Return [x, y] of the center of cell containing provided text 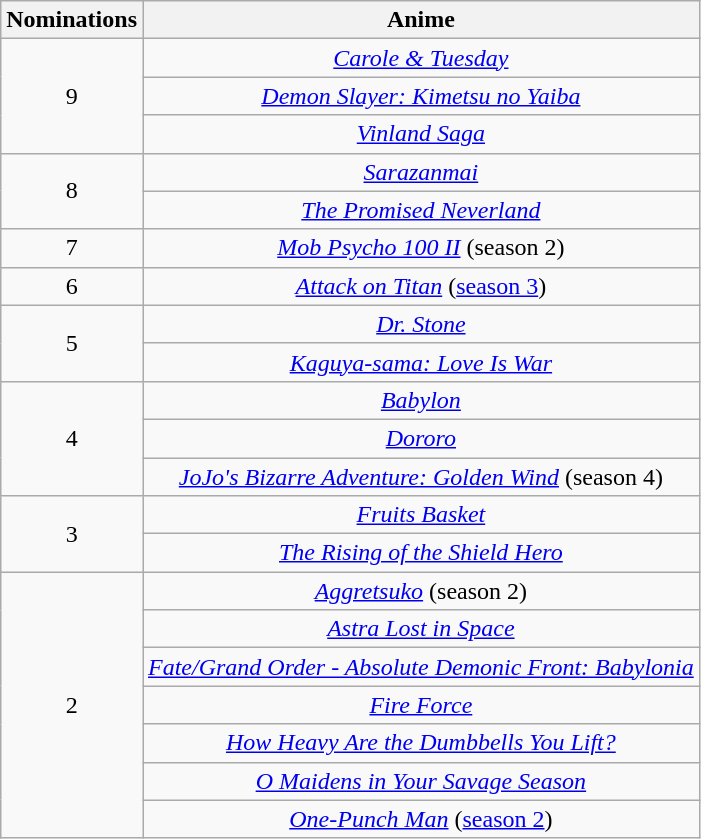
Vinland Saga [420, 134]
Mob Psycho 100 II (season 2) [420, 248]
2 [72, 705]
Astra Lost in Space [420, 629]
8 [72, 191]
One-Punch Man (season 2) [420, 819]
Aggretsuko (season 2) [420, 591]
The Rising of the Shield Hero [420, 553]
4 [72, 438]
7 [72, 248]
O Maidens in Your Savage Season [420, 781]
Dororo [420, 438]
Nominations [72, 20]
Dr. Stone [420, 324]
Kaguya-sama: Love Is War [420, 362]
Sarazanmai [420, 172]
Anime [420, 20]
Demon Slayer: Kimetsu no Yaiba [420, 96]
Fruits Basket [420, 515]
3 [72, 534]
6 [72, 286]
9 [72, 96]
Attack on Titan (season 3) [420, 286]
How Heavy Are the Dumbbells You Lift? [420, 743]
The Promised Neverland [420, 210]
Fate/Grand Order - Absolute Demonic Front: Babylonia [420, 667]
Fire Force [420, 705]
5 [72, 343]
Babylon [420, 400]
Carole & Tuesday [420, 58]
JoJo's Bizarre Adventure: Golden Wind (season 4) [420, 477]
